Extract the (X, Y) coordinate from the center of the cell holding the provided text.  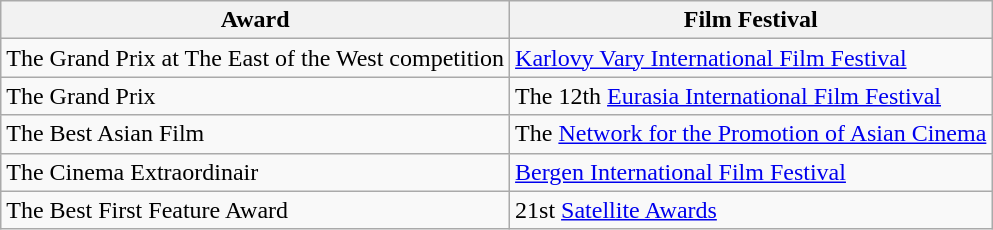
The Best Asian Film (256, 134)
The Grand Prix at The East of the West competition (256, 58)
The Best First Feature Award (256, 210)
The Grand Prix (256, 96)
Film Festival (751, 20)
The Cinema Extraordinair (256, 172)
Karlovy Vary International Film Festival (751, 58)
The Network for the Promotion of Asian Cinema (751, 134)
Award (256, 20)
21st Satellite Awards (751, 210)
The 12th Eurasia International Film Festival (751, 96)
Bergen International Film Festival (751, 172)
